Find where the given text appears and provide that cell's center as [X, Y] coordinate. 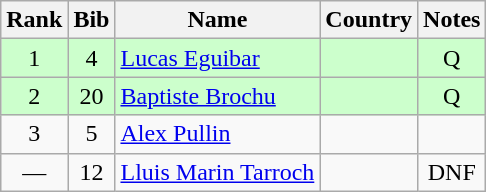
Bib [92, 20]
Rank [34, 20]
— [34, 172]
Name [218, 20]
20 [92, 96]
Lluis Marin Tarroch [218, 172]
1 [34, 58]
5 [92, 134]
Baptiste Brochu [218, 96]
4 [92, 58]
Lucas Eguibar [218, 58]
12 [92, 172]
DNF [452, 172]
Country [369, 20]
Alex Pullin [218, 134]
2 [34, 96]
3 [34, 134]
Notes [452, 20]
